Find where the given text appears and provide that cell's center as (X, Y) coordinate. 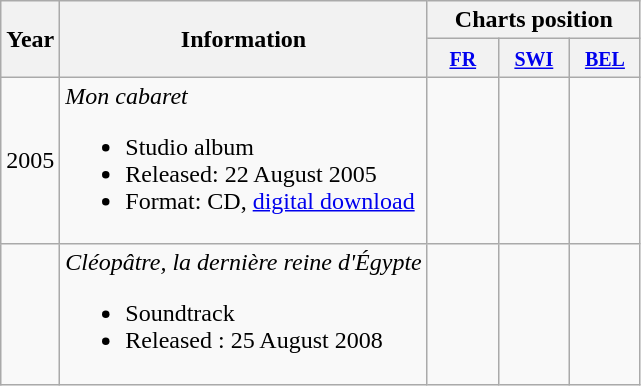
Year (30, 39)
Information (244, 39)
SWI (534, 58)
FR (462, 58)
Charts position (534, 20)
2005 (30, 160)
BEL (604, 58)
Mon cabaretStudio albumReleased: 22 August 2005Format: CD, digital download (244, 160)
Cléopâtre, la dernière reine d'ÉgypteSoundtrackReleased : 25 August 2008 (244, 314)
